Determine the [x, y] coordinate at the center of the cell enclosing the given text.  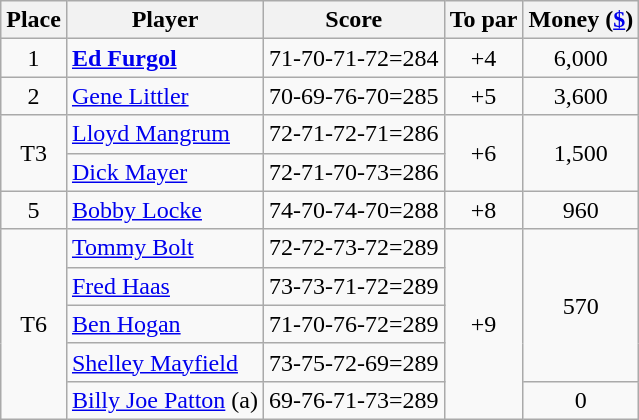
960 [581, 210]
5 [34, 210]
Gene Littler [164, 96]
71-70-71-72=284 [354, 58]
Place [34, 20]
Lloyd Mangrum [164, 134]
Shelley Mayfield [164, 362]
1,500 [581, 153]
Bobby Locke [164, 210]
+4 [484, 58]
T6 [34, 324]
Fred Haas [164, 286]
+9 [484, 324]
+5 [484, 96]
Ben Hogan [164, 324]
Money ($) [581, 20]
72-72-73-72=289 [354, 248]
74-70-74-70=288 [354, 210]
To par [484, 20]
Tommy Bolt [164, 248]
2 [34, 96]
Dick Mayer [164, 172]
6,000 [581, 58]
3,600 [581, 96]
1 [34, 58]
70-69-76-70=285 [354, 96]
0 [581, 400]
72-71-70-73=286 [354, 172]
+6 [484, 153]
71-70-76-72=289 [354, 324]
Ed Furgol [164, 58]
72-71-72-71=286 [354, 134]
570 [581, 305]
73-75-72-69=289 [354, 362]
Billy Joe Patton (a) [164, 400]
T3 [34, 153]
69-76-71-73=289 [354, 400]
73-73-71-72=289 [354, 286]
Score [354, 20]
Player [164, 20]
+8 [484, 210]
